Scan for the cell matching the given text and deliver its (x, y) coordinate at center. 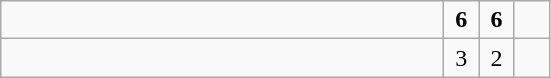
3 (462, 58)
2 (496, 58)
